Return the (x, y) coordinate for the center point of the cell that contains the specified text.  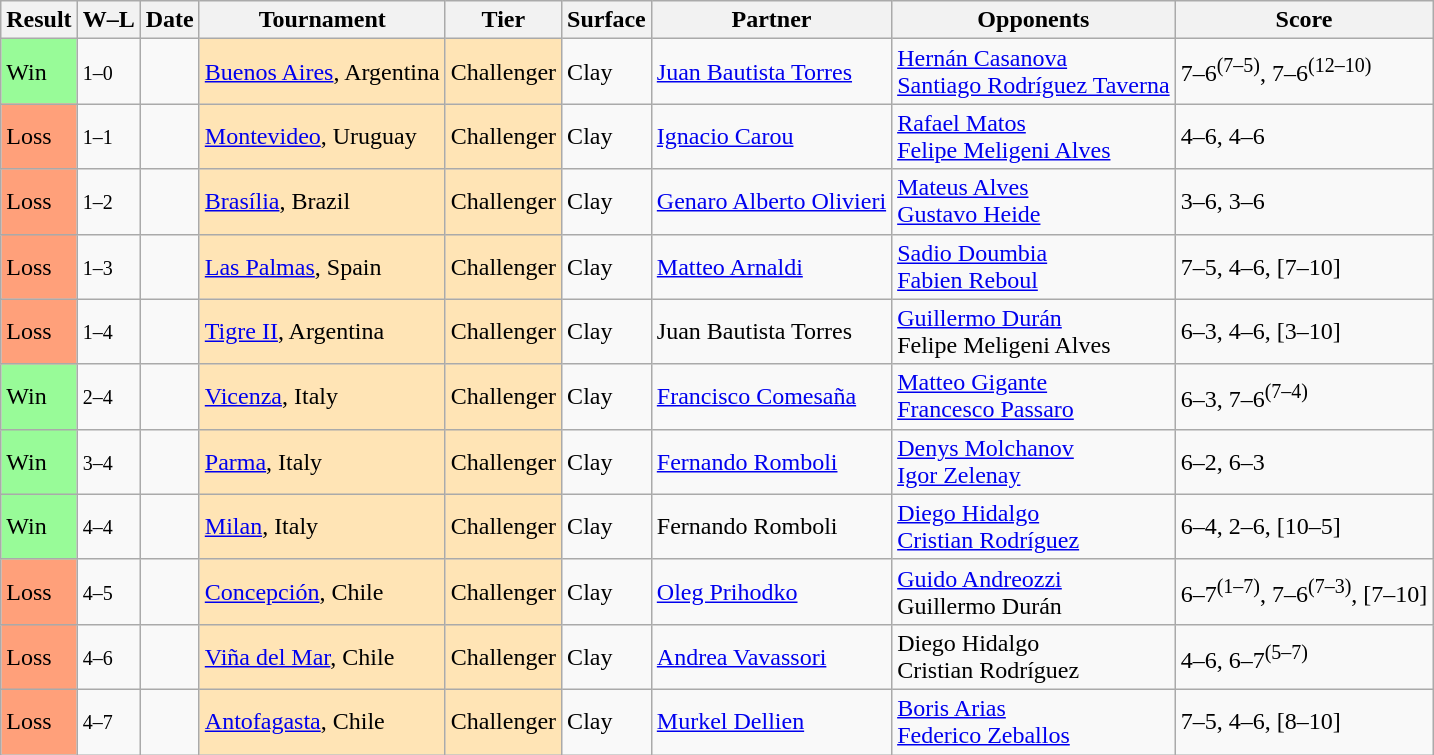
Brasília, Brazil (322, 202)
Partner (771, 20)
Boris Arias Federico Zeballos (1034, 722)
6–7(1–7), 7–6(7–3), [7–10] (1304, 592)
6–2, 6–3 (1304, 462)
Guido Andreozzi Guillermo Durán (1034, 592)
Result (39, 20)
Rafael Matos Felipe Meligeni Alves (1034, 136)
Concepción, Chile (322, 592)
3–4 (108, 462)
Tournament (322, 20)
Milan, Italy (322, 526)
Tigre II, Argentina (322, 332)
Parma, Italy (322, 462)
Antofagasta, Chile (322, 722)
Francisco Comesaña (771, 396)
Las Palmas, Spain (322, 266)
6–3, 7–6(7–4) (1304, 396)
7–6(7–5), 7–6(12–10) (1304, 72)
2–4 (108, 396)
7–5, 4–6, [8–10] (1304, 722)
Buenos Aires, Argentina (322, 72)
6–3, 4–6, [3–10] (1304, 332)
1–0 (108, 72)
3–6, 3–6 (1304, 202)
6–4, 2–6, [10–5] (1304, 526)
4–6, 4–6 (1304, 136)
1–3 (108, 266)
1–2 (108, 202)
Date (170, 20)
Matteo Gigante Francesco Passaro (1034, 396)
Surface (607, 20)
Mateus Alves Gustavo Heide (1034, 202)
4–7 (108, 722)
Matteo Arnaldi (771, 266)
1–1 (108, 136)
W–L (108, 20)
1–4 (108, 332)
4–6 (108, 656)
4–5 (108, 592)
Score (1304, 20)
Montevideo, Uruguay (322, 136)
7–5, 4–6, [7–10] (1304, 266)
Andrea Vavassori (771, 656)
Oleg Prihodko (771, 592)
Viña del Mar, Chile (322, 656)
4–6, 6–7(5–7) (1304, 656)
Guillermo Durán Felipe Meligeni Alves (1034, 332)
Murkel Dellien (771, 722)
4–4 (108, 526)
Hernán Casanova Santiago Rodríguez Taverna (1034, 72)
Vicenza, Italy (322, 396)
Opponents (1034, 20)
Ignacio Carou (771, 136)
Sadio Doumbia Fabien Reboul (1034, 266)
Genaro Alberto Olivieri (771, 202)
Denys Molchanov Igor Zelenay (1034, 462)
Tier (503, 20)
